Capture the cell that displays the provided text and extract its [X, Y] central coordinate. 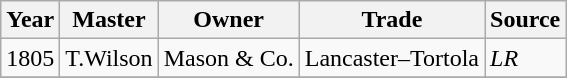
1805 [30, 58]
T.Wilson [109, 58]
Source [524, 20]
Lancaster–Tortola [392, 58]
Trade [392, 20]
Master [109, 20]
Mason & Co. [228, 58]
LR [524, 58]
Owner [228, 20]
Year [30, 20]
